Pinpoint the cell where the given text exists, returning its [X, Y] midpoint coordinate. 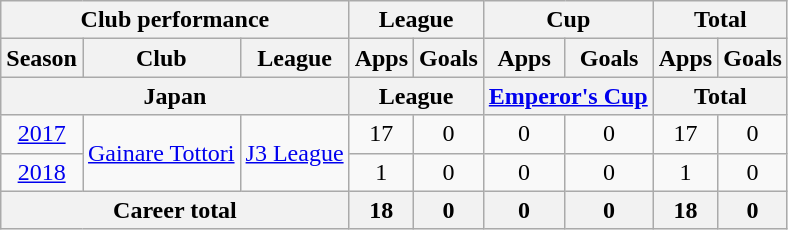
2017 [42, 134]
Season [42, 58]
Club [161, 58]
Japan [175, 96]
Emperor's Cup [568, 96]
Gainare Tottori [161, 153]
2018 [42, 172]
Career total [175, 210]
J3 League [294, 153]
Club performance [175, 20]
Cup [568, 20]
